From the cell containing the given text, extract its center point as [x, y] coordinate. 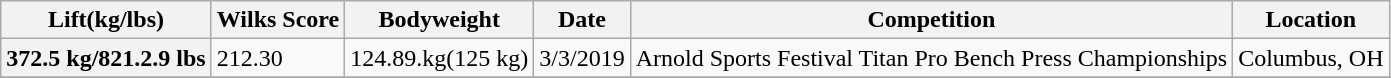
Columbus, OH [1311, 58]
3/3/2019 [582, 58]
124.89.kg(125 kg) [440, 58]
Location [1311, 20]
Competition [931, 20]
Date [582, 20]
Bodyweight [440, 20]
372.5 kg/821.2.9 lbs [106, 58]
Lift(kg/lbs) [106, 20]
Arnold Sports Festival Titan Pro Bench Press Championships [931, 58]
Wilks Score [278, 20]
212.30 [278, 58]
